Pinpoint the cell where the given text exists, returning its (X, Y) midpoint coordinate. 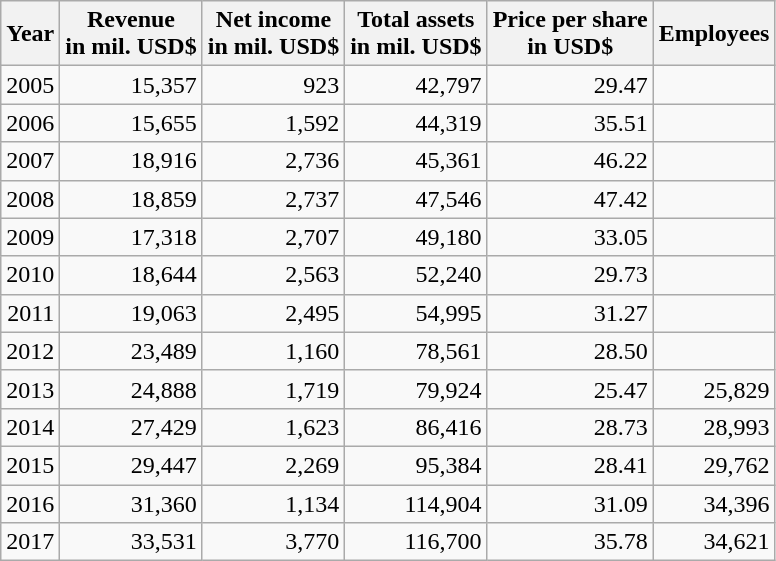
Employees (714, 34)
52,240 (416, 275)
28.41 (570, 465)
2007 (30, 161)
78,561 (416, 351)
1,134 (273, 503)
28,993 (714, 427)
28.50 (570, 351)
34,396 (714, 503)
49,180 (416, 237)
1,623 (273, 427)
28.73 (570, 427)
29,762 (714, 465)
Year (30, 34)
19,063 (131, 313)
23,489 (131, 351)
35.51 (570, 123)
18,859 (131, 199)
2,269 (273, 465)
18,644 (131, 275)
923 (273, 85)
2014 (30, 427)
46.22 (570, 161)
2013 (30, 389)
15,655 (131, 123)
2011 (30, 313)
2,736 (273, 161)
33,531 (131, 542)
31.27 (570, 313)
2015 (30, 465)
95,384 (416, 465)
34,621 (714, 542)
2016 (30, 503)
2008 (30, 199)
47,546 (416, 199)
24,888 (131, 389)
3,770 (273, 542)
Total assetsin mil. USD$ (416, 34)
2017 (30, 542)
Net incomein mil. USD$ (273, 34)
2012 (30, 351)
27,429 (131, 427)
2009 (30, 237)
2005 (30, 85)
2010 (30, 275)
2,563 (273, 275)
1,592 (273, 123)
Price per sharein USD$ (570, 34)
2,707 (273, 237)
114,904 (416, 503)
29.73 (570, 275)
25,829 (714, 389)
1,719 (273, 389)
2006 (30, 123)
79,924 (416, 389)
47.42 (570, 199)
17,318 (131, 237)
54,995 (416, 313)
116,700 (416, 542)
25.47 (570, 389)
31,360 (131, 503)
44,319 (416, 123)
29.47 (570, 85)
2,737 (273, 199)
18,916 (131, 161)
2,495 (273, 313)
45,361 (416, 161)
29,447 (131, 465)
86,416 (416, 427)
15,357 (131, 85)
42,797 (416, 85)
35.78 (570, 542)
1,160 (273, 351)
31.09 (570, 503)
33.05 (570, 237)
Revenuein mil. USD$ (131, 34)
